Search for the cell housing the specified text and yield its (x, y) center coordinate. 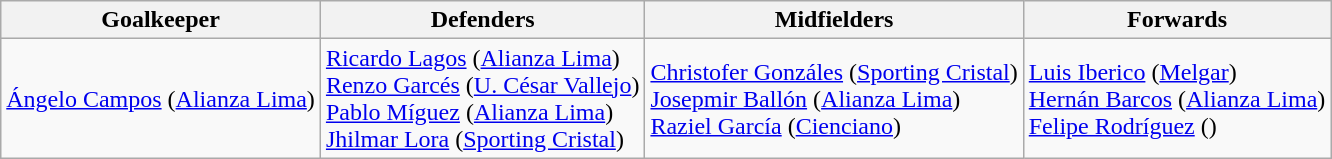
Forwards (1177, 20)
Midfielders (834, 20)
Christofer Gonzáles (Sporting Cristal) Josepmir Ballón (Alianza Lima) Raziel García (Cienciano) (834, 98)
Ángelo Campos (Alianza Lima) (161, 98)
Goalkeeper (161, 20)
Luis Iberico (Melgar) Hernán Barcos (Alianza Lima) Felipe Rodríguez () (1177, 98)
Ricardo Lagos (Alianza Lima) Renzo Garcés (U. César Vallejo) Pablo Míguez (Alianza Lima) Jhilmar Lora (Sporting Cristal) (482, 98)
Defenders (482, 20)
